Scan for the cell matching the given text and deliver its (x, y) coordinate at center. 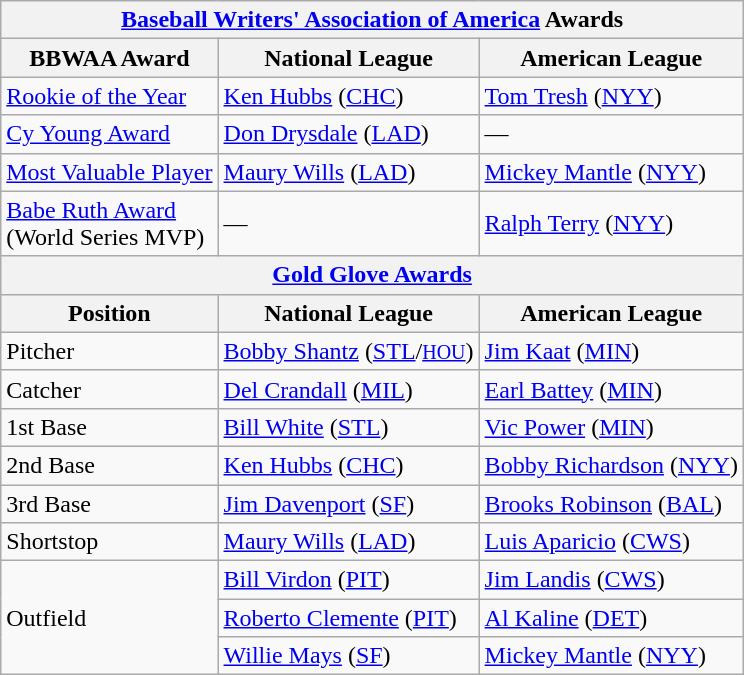
Most Valuable Player (110, 172)
Position (110, 313)
Luis Aparicio (CWS) (611, 542)
Don Drysdale (LAD) (348, 134)
Cy Young Award (110, 134)
Willie Mays (SF) (348, 656)
Vic Power (MIN) (611, 427)
Al Kaline (DET) (611, 618)
Baseball Writers' Association of America Awards (372, 20)
Rookie of the Year (110, 96)
Bill White (STL) (348, 427)
Roberto Clemente (PIT) (348, 618)
Jim Kaat (MIN) (611, 351)
Brooks Robinson (BAL) (611, 503)
Jim Davenport (SF) (348, 503)
3rd Base (110, 503)
1st Base (110, 427)
2nd Base (110, 465)
Bill Virdon (PIT) (348, 580)
Shortstop (110, 542)
Jim Landis (CWS) (611, 580)
Outfield (110, 618)
Bobby Richardson (NYY) (611, 465)
Tom Tresh (NYY) (611, 96)
BBWAA Award (110, 58)
Earl Battey (MIN) (611, 389)
Gold Glove Awards (372, 275)
Bobby Shantz (STL/HOU) (348, 351)
Catcher (110, 389)
Pitcher (110, 351)
Ralph Terry (NYY) (611, 224)
Babe Ruth Award(World Series MVP) (110, 224)
Del Crandall (MIL) (348, 389)
